Locate the cell with the specified text and output its [X, Y] center coordinate. 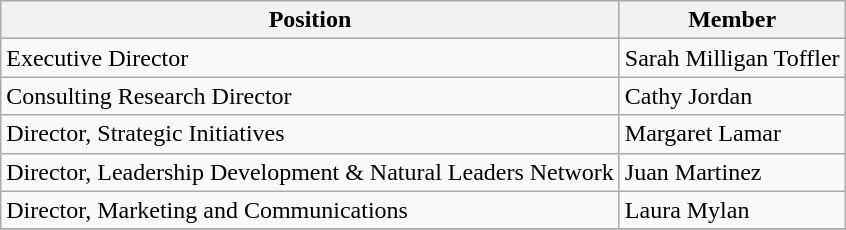
Cathy Jordan [732, 96]
Juan Martinez [732, 172]
Member [732, 20]
Director, Marketing and Communications [310, 210]
Laura Mylan [732, 210]
Director, Leadership Development & Natural Leaders Network [310, 172]
Position [310, 20]
Margaret Lamar [732, 134]
Consulting Research Director [310, 96]
Executive Director [310, 58]
Director, Strategic Initiatives [310, 134]
Sarah Milligan Toffler [732, 58]
